Provide the (x, y) coordinate of the cell's center where the given text is located.  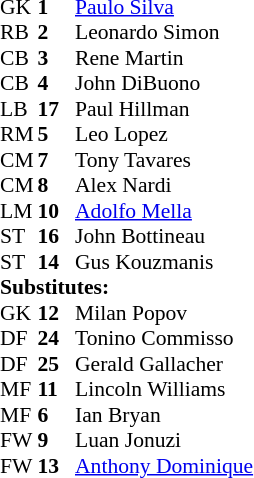
5 (57, 135)
John DiBuono (164, 83)
Paul Hillman (164, 109)
Tonino Commisso (164, 339)
Tony Tavares (164, 160)
LM (19, 211)
RB (19, 33)
Ian Bryan (164, 415)
Rene Martin (164, 58)
GK (19, 313)
3 (57, 58)
11 (57, 389)
9 (57, 441)
4 (57, 83)
Alex Nardi (164, 185)
2 (57, 33)
Milan Popov (164, 313)
Lincoln Williams (164, 389)
17 (57, 109)
Gerald Gallacher (164, 364)
Adolfo Mella (164, 211)
12 (57, 313)
Luan Jonuzi (164, 441)
Gus Kouzmanis (164, 262)
Substitutes: (126, 287)
25 (57, 364)
Leo Lopez (164, 135)
14 (57, 262)
7 (57, 160)
6 (57, 415)
24 (57, 339)
FW (19, 441)
RM (19, 135)
LB (19, 109)
John Bottineau (164, 237)
10 (57, 211)
16 (57, 237)
Leonardo Simon (164, 33)
8 (57, 185)
